Find where the given text appears and provide that cell's center as [X, Y] coordinate. 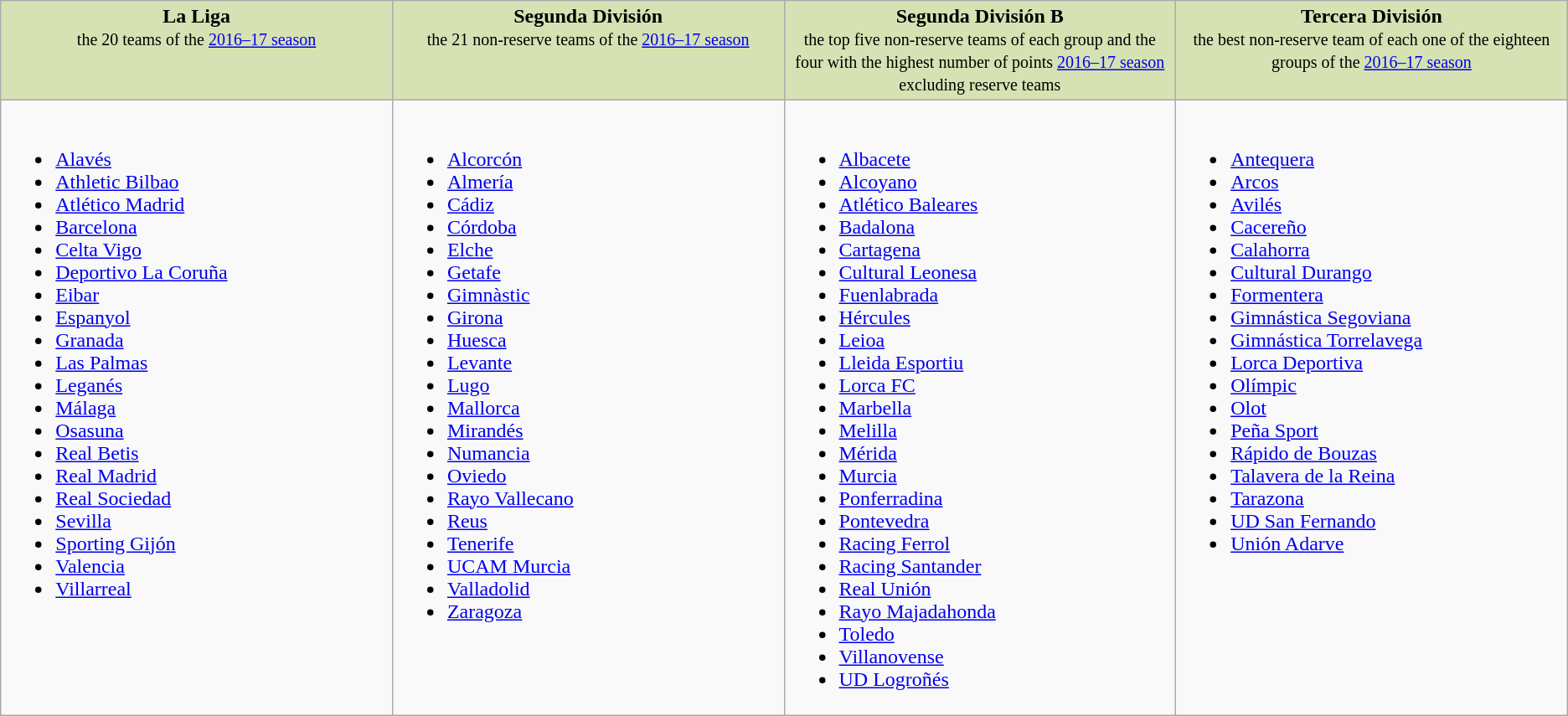
Segunda Divisiónthe 21 non-reserve teams of the 2016–17 season [588, 50]
Segunda División Bthe top five non-reserve teams of each group and the four with the highest number of points 2016–17 season excluding reserve teams [980, 50]
Tercera Divisiónthe best non-reserve team of each one of the eighteen groups of the 2016–17 season [1372, 50]
La Ligathe 20 teams of the 2016–17 season [197, 50]
